Scan for the cell matching the given text and deliver its (X, Y) coordinate at center. 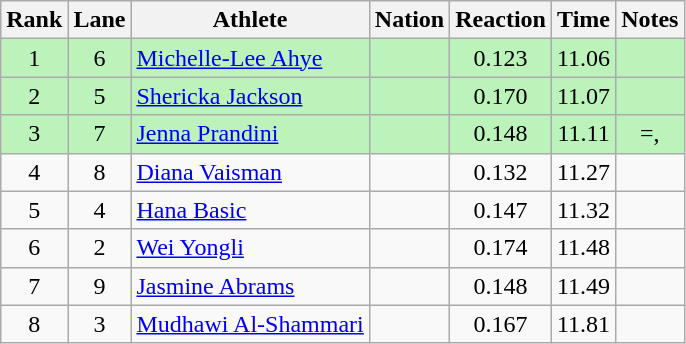
Shericka Jackson (250, 96)
Wei Yongli (250, 248)
Mudhawi Al-Shammari (250, 324)
Lane (100, 20)
Diana Vaisman (250, 172)
Time (583, 20)
Hana Basic (250, 210)
11.48 (583, 248)
0.132 (501, 172)
0.123 (501, 58)
Athlete (250, 20)
0.174 (501, 248)
Reaction (501, 20)
Notes (650, 20)
9 (100, 286)
Nation (409, 20)
0.147 (501, 210)
Jasmine Abrams (250, 286)
11.11 (583, 134)
1 (34, 58)
0.170 (501, 96)
0.167 (501, 324)
11.06 (583, 58)
Jenna Prandini (250, 134)
=, (650, 134)
Rank (34, 20)
11.07 (583, 96)
Michelle-Lee Ahye (250, 58)
11.27 (583, 172)
11.32 (583, 210)
11.49 (583, 286)
11.81 (583, 324)
